Identify which cell holds the provided text, then report its [X, Y] central coordinate. 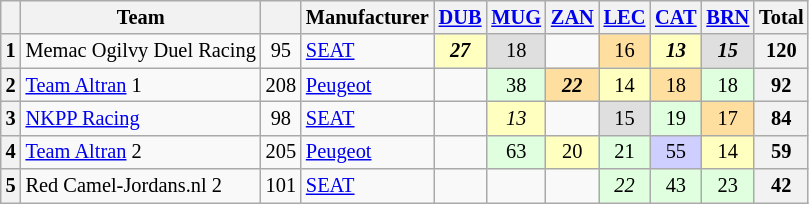
MUG [516, 17]
2 [11, 85]
42 [781, 186]
ZAN [572, 17]
BRN [728, 17]
Red Camel-Jordans.nl 2 [141, 186]
59 [781, 152]
101 [281, 186]
Team Altran 2 [141, 152]
21 [625, 152]
Manufacturer [368, 17]
LEC [625, 17]
Total [781, 17]
63 [516, 152]
84 [781, 118]
5 [11, 186]
120 [781, 51]
208 [281, 85]
Team Altran 1 [141, 85]
205 [281, 152]
CAT [676, 17]
20 [572, 152]
27 [460, 51]
Team [141, 17]
92 [781, 85]
1 [11, 51]
98 [281, 118]
3 [11, 118]
Memac Ogilvy Duel Racing [141, 51]
16 [625, 51]
NKPP Racing [141, 118]
38 [516, 85]
DUB [460, 17]
4 [11, 152]
23 [728, 186]
55 [676, 152]
95 [281, 51]
43 [676, 186]
19 [676, 118]
17 [728, 118]
